Pinpoint the cell where the given text exists, returning its (x, y) midpoint coordinate. 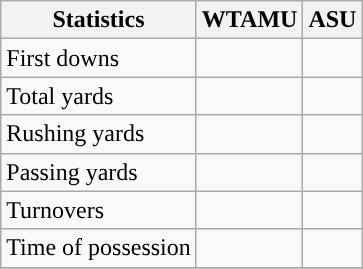
First downs (99, 58)
Total yards (99, 96)
Turnovers (99, 210)
Passing yards (99, 172)
WTAMU (250, 20)
Time of possession (99, 248)
Statistics (99, 20)
Rushing yards (99, 134)
ASU (332, 20)
